Return the [x, y] coordinate for the center point of the cell that contains the specified text.  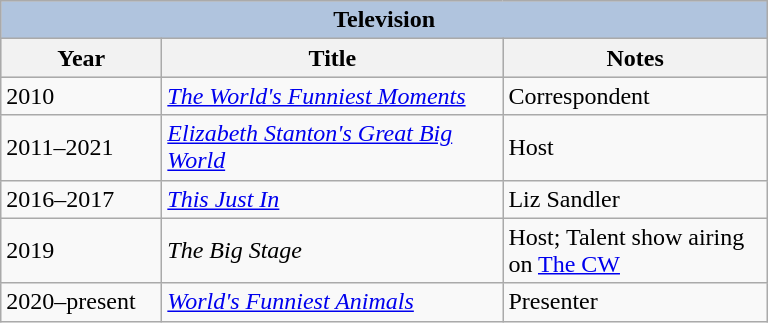
2010 [82, 96]
Liz Sandler [636, 199]
Title [332, 58]
The World's Funniest Moments [332, 96]
Presenter [636, 302]
Notes [636, 58]
Elizabeth Stanton's Great Big World [332, 148]
2011–2021 [82, 148]
Host; Talent show airing on The CW [636, 250]
World's Funniest Animals [332, 302]
Host [636, 148]
2016–2017 [82, 199]
This Just In [332, 199]
Correspondent [636, 96]
The Big Stage [332, 250]
2020–present [82, 302]
Television [384, 20]
2019 [82, 250]
Year [82, 58]
